Determine the [x, y] coordinate at the center of the cell enclosing the given text.  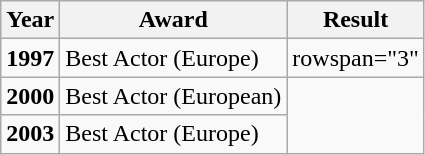
rowspan="3" [356, 58]
2000 [30, 96]
Best Actor (European) [174, 96]
Result [356, 20]
Year [30, 20]
Award [174, 20]
2003 [30, 134]
1997 [30, 58]
